Search for the cell housing the specified text and yield its [x, y] center coordinate. 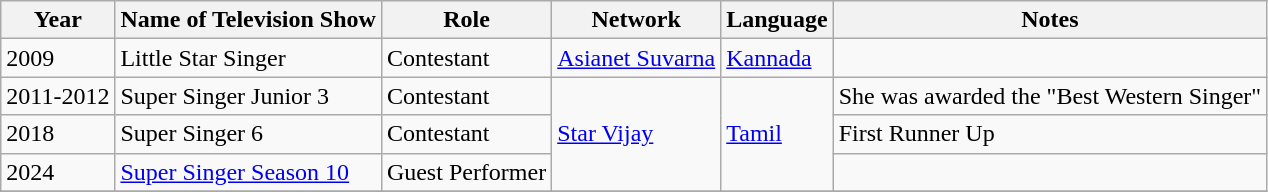
Little Star Singer [248, 58]
Super Singer Junior 3 [248, 96]
Super Singer 6 [248, 134]
Name of Television Show [248, 20]
2009 [58, 58]
Super Singer Season 10 [248, 172]
First Runner Up [1050, 134]
Network [636, 20]
Guest Performer [466, 172]
Role [466, 20]
Language [777, 20]
Star Vijay [636, 134]
Tamil [777, 134]
2018 [58, 134]
She was awarded the "Best Western Singer" [1050, 96]
Notes [1050, 20]
Kannada [777, 58]
Year [58, 20]
2011-2012 [58, 96]
2024 [58, 172]
Asianet Suvarna [636, 58]
